Output the (x, y) coordinate of the center of the cell containing the given text.  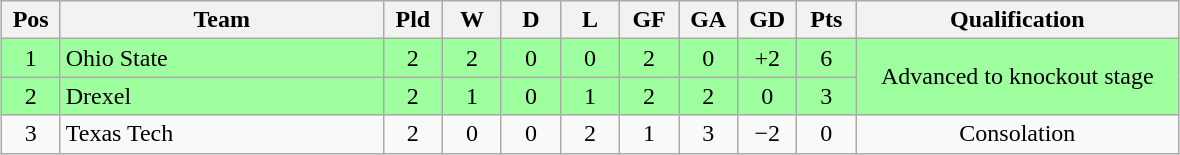
Texas Tech (222, 134)
Advanced to knockout stage (1018, 77)
GD (768, 20)
Pts (826, 20)
Qualification (1018, 20)
GA (708, 20)
Pld (412, 20)
Consolation (1018, 134)
L (590, 20)
W (472, 20)
Ohio State (222, 58)
Drexel (222, 96)
−2 (768, 134)
D (530, 20)
Team (222, 20)
GF (650, 20)
+2 (768, 58)
6 (826, 58)
Pos (30, 20)
